Extract the [X, Y] coordinate from the center of the cell holding the provided text.  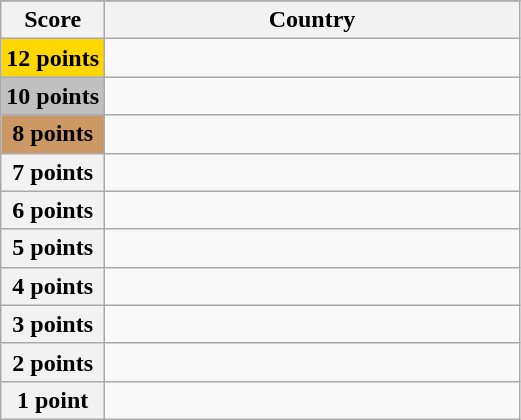
Country [312, 20]
2 points [53, 362]
10 points [53, 96]
12 points [53, 58]
3 points [53, 324]
Score [53, 20]
7 points [53, 172]
8 points [53, 134]
6 points [53, 210]
5 points [53, 248]
1 point [53, 400]
4 points [53, 286]
